Identify which cell holds the provided text, then report its [X, Y] central coordinate. 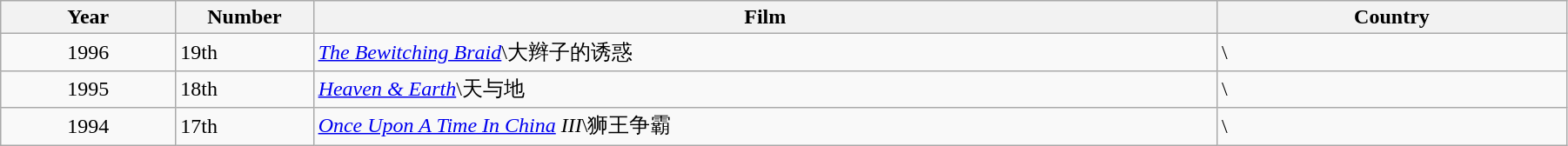
The Bewitching Braid\大辫子的诱惑 [765, 52]
Film [765, 17]
17th [245, 127]
Year [89, 17]
Country [1391, 17]
1996 [89, 52]
Number [245, 17]
1994 [89, 127]
1995 [89, 89]
19th [245, 52]
18th [245, 89]
Once Upon A Time In China III\狮王争霸 [765, 127]
Heaven & Earth\天与地 [765, 89]
